For the text-containing cell, return its midpoint in (X, Y) coordinate format. 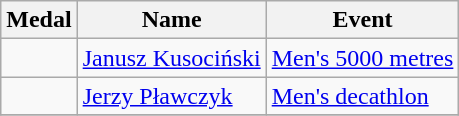
Name (172, 20)
Men's 5000 metres (362, 58)
Medal (39, 20)
Event (362, 20)
Men's decathlon (362, 96)
Jerzy Pławczyk (172, 96)
Janusz Kusociński (172, 58)
